Determine the [X, Y] coordinate at the center of the cell enclosing the given text.  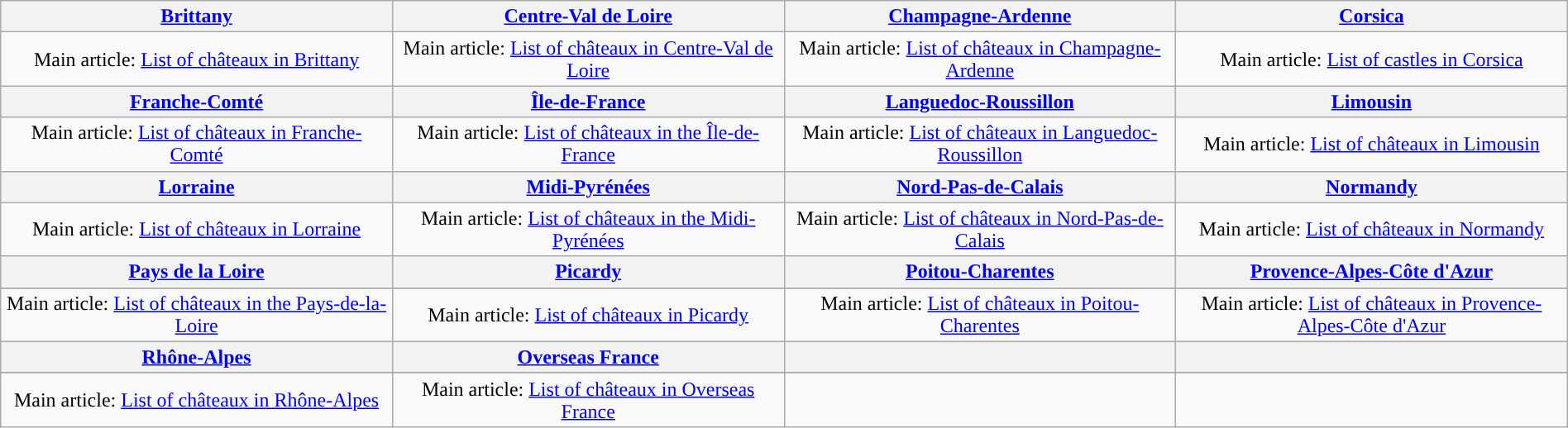
Main article: List of châteaux in Poitou-Charentes [980, 314]
Provence-Alpes-Côte d'Azur [1372, 272]
Brittany [197, 17]
Limousin [1372, 102]
Main article: List of châteaux in Overseas France [588, 400]
Main article: List of châteaux in Normandy [1372, 230]
Main article: List of châteaux in Franche-Comté [197, 144]
Main article: List of châteaux in Rhône-Alpes [197, 400]
Languedoc-Roussillon [980, 102]
Main article: List of châteaux in Provence-Alpes-Côte d'Azur [1372, 314]
Main article: List of châteaux in Brittany [197, 59]
Main article: List of châteaux in Picardy [588, 314]
Champagne-Ardenne [980, 17]
Picardy [588, 272]
Main article: List of châteaux in Languedoc-Roussillon [980, 144]
Main article: List of châteaux in Champagne-Ardenne [980, 59]
Main article: List of castles in Corsica [1372, 59]
Pays de la Loire [197, 272]
Lorraine [197, 187]
Main article: List of châteaux in the Île-de-France [588, 144]
Main article: List of châteaux in Centre-Val de Loire [588, 59]
Poitou-Charentes [980, 272]
Main article: List of châteaux in Limousin [1372, 144]
Rhône-Alpes [197, 357]
Normandy [1372, 187]
Franche-Comté [197, 102]
Midi-Pyrénées [588, 187]
Overseas France [588, 357]
Nord-Pas-de-Calais [980, 187]
Corsica [1372, 17]
Main article: List of châteaux in the Midi-Pyrénées [588, 230]
Centre-Val de Loire [588, 17]
Main article: List of châteaux in Nord-Pas-de-Calais [980, 230]
Île-de-France [588, 102]
Main article: List of châteaux in the Pays-de-la-Loire [197, 314]
Main article: List of châteaux in Lorraine [197, 230]
